Determine the (X, Y) coordinate at the center of the cell enclosing the given text.  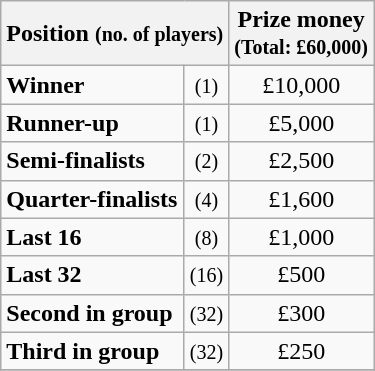
£300 (302, 313)
Third in group (92, 351)
(8) (206, 237)
Last 16 (92, 237)
Semi-finalists (92, 161)
(16) (206, 275)
£2,500 (302, 161)
£5,000 (302, 123)
£10,000 (302, 85)
(2) (206, 161)
Prize money(Total: £60,000) (302, 34)
£500 (302, 275)
Quarter-finalists (92, 199)
£250 (302, 351)
Runner-up (92, 123)
Second in group (92, 313)
£1,000 (302, 237)
Last 32 (92, 275)
Position (no. of players) (115, 34)
£1,600 (302, 199)
(4) (206, 199)
Winner (92, 85)
